Return (x, y) of the center of cell containing provided text 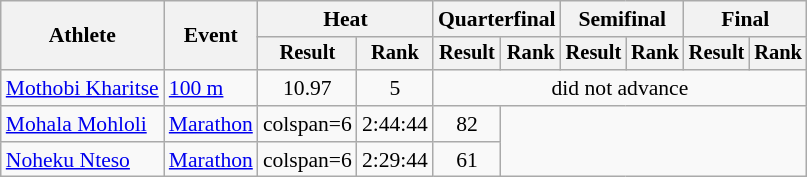
did not advance (620, 88)
colspan=6 (308, 124)
5 (395, 88)
Athlete (82, 36)
Semifinal (622, 19)
10.97 (308, 88)
82 (467, 124)
Heat (346, 19)
Mothobi Kharitse (82, 88)
Final (746, 19)
100 m (211, 88)
2:44:44 (395, 124)
Quarterfinal (497, 19)
Marathon (211, 124)
Mohala Mohloli (82, 124)
Event (211, 36)
